Locate the cell with the specified text and output its [x, y] center coordinate. 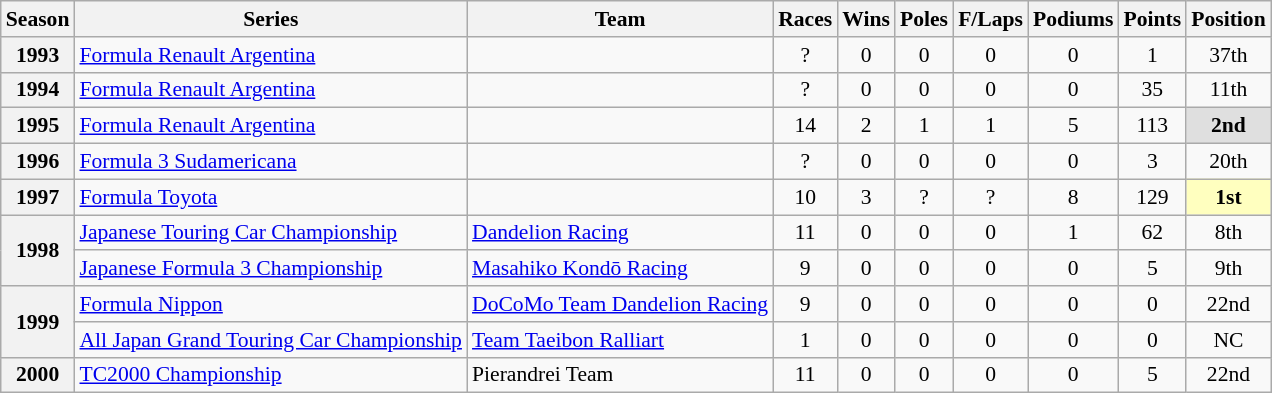
1996 [38, 162]
Poles [924, 19]
Formula Nippon [270, 304]
1995 [38, 126]
Dandelion Racing [620, 233]
Team [620, 19]
F/Laps [990, 19]
35 [1153, 90]
20th [1228, 162]
11th [1228, 90]
10 [805, 197]
DoCoMo Team Dandelion Racing [620, 304]
Podiums [1074, 19]
Season [38, 19]
14 [805, 126]
1997 [38, 197]
Team Taeibon Ralliart [620, 340]
Wins [866, 19]
1993 [38, 55]
113 [1153, 126]
Japanese Formula 3 Championship [270, 269]
129 [1153, 197]
TC2000 Championship [270, 375]
1994 [38, 90]
Position [1228, 19]
Pierandrei Team [620, 375]
37th [1228, 55]
Points [1153, 19]
8 [1074, 197]
NC [1228, 340]
Formula 3 Sudamericana [270, 162]
1998 [38, 250]
2 [866, 126]
1st [1228, 197]
9th [1228, 269]
8th [1228, 233]
Masahiko Kondō Racing [620, 269]
2nd [1228, 126]
2000 [38, 375]
Formula Toyota [270, 197]
All Japan Grand Touring Car Championship [270, 340]
Races [805, 19]
1999 [38, 322]
Japanese Touring Car Championship [270, 233]
Series [270, 19]
62 [1153, 233]
